Search for the cell housing the specified text and yield its (x, y) center coordinate. 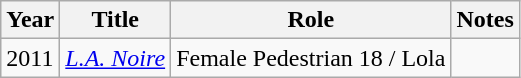
Notes (485, 20)
Year (30, 20)
Role (311, 20)
Title (116, 20)
L.A. Noire (116, 58)
2011 (30, 58)
Female Pedestrian 18 / Lola (311, 58)
